Find where the given text appears and provide that cell's center as (x, y) coordinate. 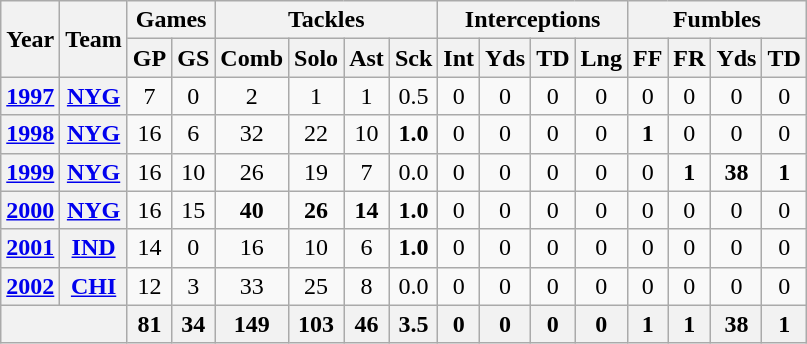
FF (647, 58)
Comb (252, 58)
46 (367, 324)
12 (149, 286)
2 (252, 96)
32 (252, 134)
40 (252, 210)
Games (170, 20)
149 (252, 324)
Interceptions (533, 20)
Sck (413, 58)
25 (316, 286)
GP (149, 58)
IND (94, 248)
34 (194, 324)
3 (194, 286)
Fumbles (716, 20)
FR (690, 58)
CHI (94, 286)
Ast (367, 58)
19 (316, 172)
1998 (30, 134)
Team (94, 39)
103 (316, 324)
8 (367, 286)
Solo (316, 58)
Tackles (326, 20)
15 (194, 210)
0.5 (413, 96)
2002 (30, 286)
Lng (601, 58)
1999 (30, 172)
22 (316, 134)
1997 (30, 96)
Year (30, 39)
GS (194, 58)
2000 (30, 210)
2001 (30, 248)
33 (252, 286)
3.5 (413, 324)
81 (149, 324)
Int (459, 58)
